Capture the cell that displays the provided text and extract its [X, Y] central coordinate. 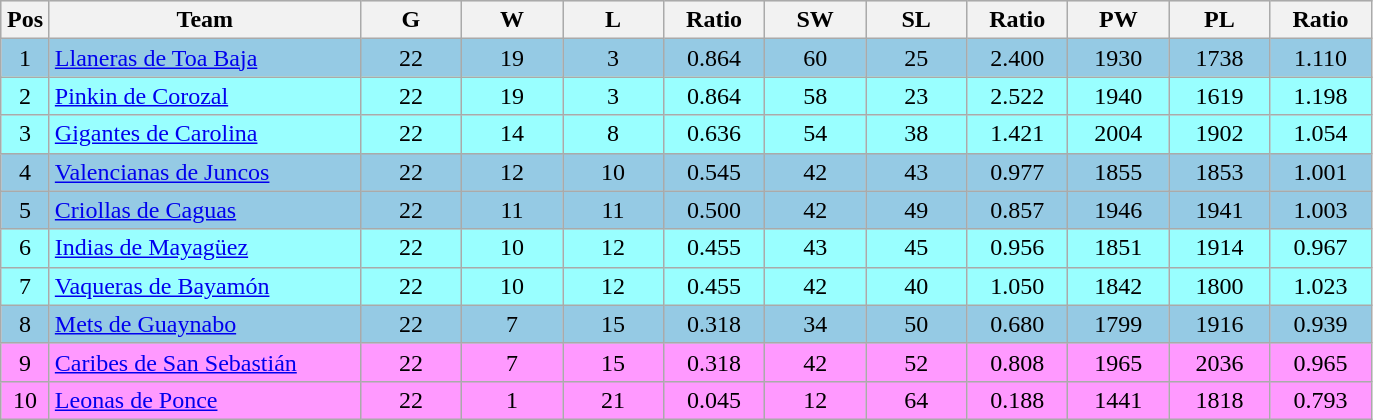
Mets de Guaynabo [204, 324]
14 [512, 134]
52 [916, 362]
Pos [26, 20]
45 [916, 248]
1800 [1220, 286]
2.400 [1018, 58]
1902 [1220, 134]
1818 [1220, 400]
1.110 [1320, 58]
1.003 [1320, 210]
0.045 [714, 400]
Indias de Mayagüez [204, 248]
PL [1220, 20]
1940 [1118, 96]
1.054 [1320, 134]
4 [26, 172]
SW [816, 20]
1738 [1220, 58]
2036 [1220, 362]
1842 [1118, 286]
1914 [1220, 248]
1941 [1220, 210]
0.793 [1320, 400]
Gigantes de Carolina [204, 134]
1916 [1220, 324]
SL [916, 20]
0.680 [1018, 324]
0.939 [1320, 324]
W [512, 20]
G [410, 20]
1.421 [1018, 134]
Team [204, 20]
64 [916, 400]
Criollas de Caguas [204, 210]
1853 [1220, 172]
60 [816, 58]
1.050 [1018, 286]
L [612, 20]
1799 [1118, 324]
6 [26, 248]
0.857 [1018, 210]
Leonas de Ponce [204, 400]
49 [916, 210]
2004 [1118, 134]
50 [916, 324]
1930 [1118, 58]
1441 [1118, 400]
1851 [1118, 248]
Llaneras de Toa Baja [204, 58]
Valencianas de Juncos [204, 172]
0.500 [714, 210]
0.956 [1018, 248]
PW [1118, 20]
40 [916, 286]
0.545 [714, 172]
1.198 [1320, 96]
38 [916, 134]
1855 [1118, 172]
25 [916, 58]
34 [816, 324]
5 [26, 210]
1946 [1118, 210]
1619 [1220, 96]
0.188 [1018, 400]
Pinkin de Corozal [204, 96]
23 [916, 96]
9 [26, 362]
1965 [1118, 362]
0.965 [1320, 362]
1.023 [1320, 286]
0.808 [1018, 362]
2.522 [1018, 96]
Vaqueras de Bayamón [204, 286]
2 [26, 96]
54 [816, 134]
Caribes de San Sebastián [204, 362]
21 [612, 400]
0.967 [1320, 248]
0.636 [714, 134]
1.001 [1320, 172]
58 [816, 96]
0.977 [1018, 172]
